Extract the (X, Y) coordinate from the center of the cell holding the provided text.  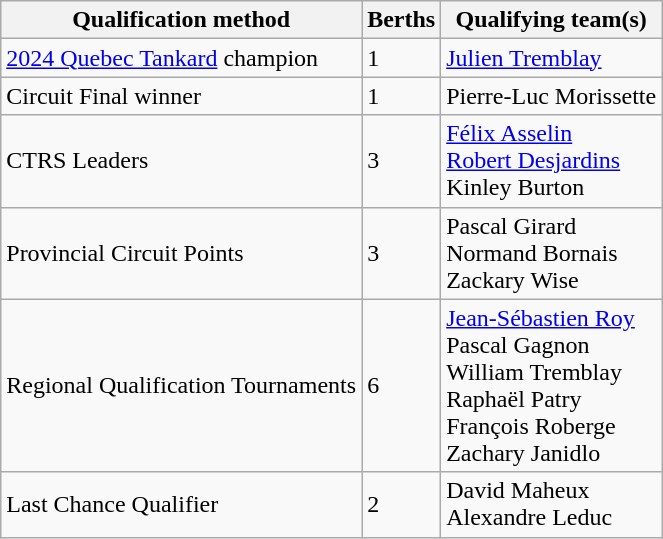
Qualifying team(s) (552, 20)
Félix Asselin Robert Desjardins Kinley Burton (552, 161)
Provincial Circuit Points (182, 253)
Jean-Sébastien Roy Pascal Gagnon William Tremblay Raphaël Patry François Roberge Zachary Janidlo (552, 386)
Pascal Girard Normand Bornais Zackary Wise (552, 253)
6 (402, 386)
Julien Tremblay (552, 58)
2 (402, 504)
Circuit Final winner (182, 96)
Berths (402, 20)
2024 Quebec Tankard champion (182, 58)
Pierre-Luc Morissette (552, 96)
Last Chance Qualifier (182, 504)
David Maheux Alexandre Leduc (552, 504)
Qualification method (182, 20)
Regional Qualification Tournaments (182, 386)
CTRS Leaders (182, 161)
